Capture the cell that displays the provided text and extract its [x, y] central coordinate. 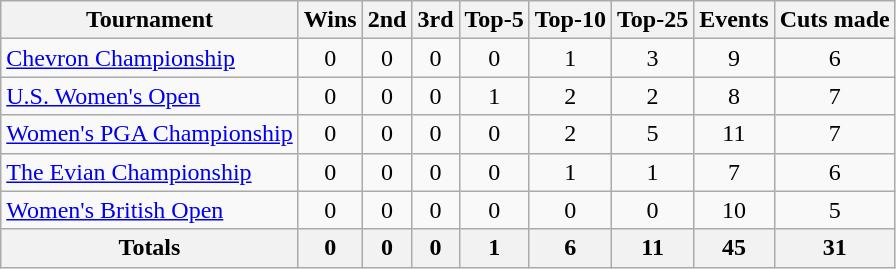
Women's British Open [150, 210]
Top-5 [494, 20]
The Evian Championship [150, 172]
U.S. Women's Open [150, 96]
2nd [387, 20]
Events [734, 20]
Chevron Championship [150, 58]
Top-10 [570, 20]
9 [734, 58]
Top-25 [652, 20]
Cuts made [834, 20]
3rd [436, 20]
Tournament [150, 20]
Wins [330, 20]
8 [734, 96]
45 [734, 248]
Totals [150, 248]
31 [834, 248]
Women's PGA Championship [150, 134]
10 [734, 210]
3 [652, 58]
